Provide the (x, y) coordinate of the cell's center where the given text is located.  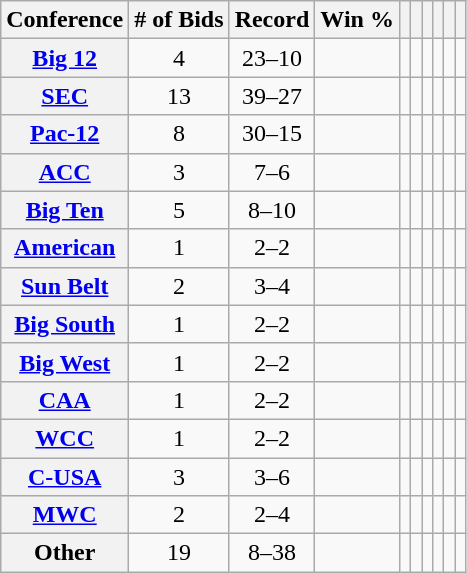
Pac-12 (65, 134)
39–27 (272, 96)
2–4 (272, 515)
Big South (65, 324)
8 (179, 134)
SEC (65, 96)
ACC (65, 172)
Sun Belt (65, 286)
30–15 (272, 134)
Big West (65, 362)
8–38 (272, 553)
13 (179, 96)
American (65, 248)
3–6 (272, 477)
4 (179, 58)
# of Bids (179, 20)
Other (65, 553)
C-USA (65, 477)
3–4 (272, 286)
Conference (65, 20)
CAA (65, 400)
Win % (358, 20)
23–10 (272, 58)
7–6 (272, 172)
5 (179, 210)
Big 12 (65, 58)
19 (179, 553)
MWC (65, 515)
8–10 (272, 210)
WCC (65, 438)
Big Ten (65, 210)
Record (272, 20)
